Extract the (x, y) coordinate from the center of the cell holding the provided text.  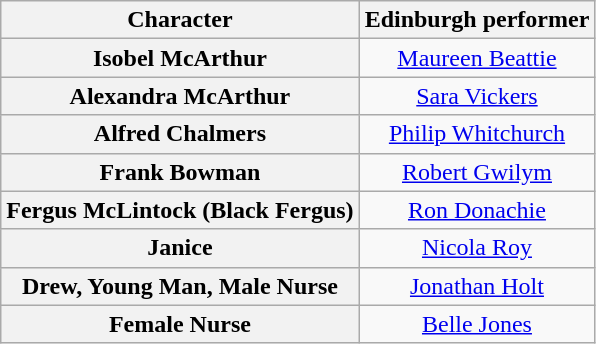
Female Nurse (180, 324)
Character (180, 20)
Edinburgh performer (477, 20)
Alexandra McArthur (180, 96)
Sara Vickers (477, 96)
Belle Jones (477, 324)
Janice (180, 248)
Ron Donachie (477, 210)
Jonathan Holt (477, 286)
Robert Gwilym (477, 172)
Isobel McArthur (180, 58)
Maureen Beattie (477, 58)
Drew, Young Man, Male Nurse (180, 286)
Fergus McLintock (Black Fergus) (180, 210)
Frank Bowman (180, 172)
Alfred Chalmers (180, 134)
Nicola Roy (477, 248)
Philip Whitchurch (477, 134)
